Pinpoint the cell where the given text exists, returning its (x, y) midpoint coordinate. 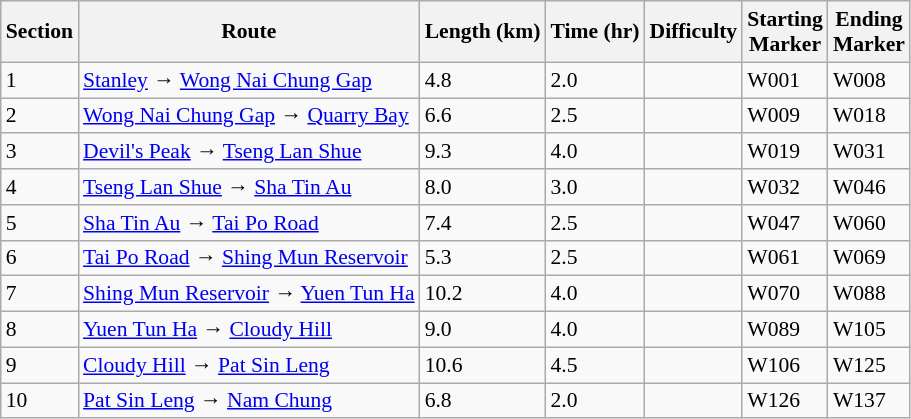
W046 (869, 187)
Difficulty (694, 32)
6.8 (483, 401)
3.0 (594, 187)
Pat Sin Leng → Nam Chung (249, 401)
4.8 (483, 80)
7.4 (483, 223)
9 (40, 365)
10.2 (483, 294)
1 (40, 80)
8 (40, 330)
Tai Po Road → Shing Mun Reservoir (249, 258)
W061 (785, 258)
StartingMarker (785, 32)
6 (40, 258)
Stanley → Wong Nai Chung Gap (249, 80)
Wong Nai Chung Gap → Quarry Bay (249, 116)
Time (hr) (594, 32)
W008 (869, 80)
W125 (869, 365)
8.0 (483, 187)
W070 (785, 294)
10.6 (483, 365)
W001 (785, 80)
W126 (785, 401)
W106 (785, 365)
3 (40, 152)
W047 (785, 223)
5.3 (483, 258)
W105 (869, 330)
W069 (869, 258)
W089 (785, 330)
9.3 (483, 152)
7 (40, 294)
Shing Mun Reservoir → Yuen Tun Ha (249, 294)
Tseng Lan Shue → Sha Tin Au (249, 187)
Route (249, 32)
5 (40, 223)
9.0 (483, 330)
10 (40, 401)
W032 (785, 187)
EndingMarker (869, 32)
Length (km) (483, 32)
W009 (785, 116)
Cloudy Hill → Pat Sin Leng (249, 365)
4.5 (594, 365)
W088 (869, 294)
W060 (869, 223)
Sha Tin Au → Tai Po Road (249, 223)
Section (40, 32)
Devil's Peak → Tseng Lan Shue (249, 152)
W019 (785, 152)
W031 (869, 152)
Yuen Tun Ha → Cloudy Hill (249, 330)
6.6 (483, 116)
4 (40, 187)
W018 (869, 116)
W137 (869, 401)
2 (40, 116)
